Scan for the cell matching the given text and deliver its [x, y] coordinate at center. 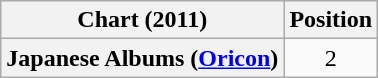
Chart (2011) [142, 20]
Japanese Albums (Oricon) [142, 58]
2 [331, 58]
Position [331, 20]
